For the text-containing cell, return its midpoint in [x, y] coordinate format. 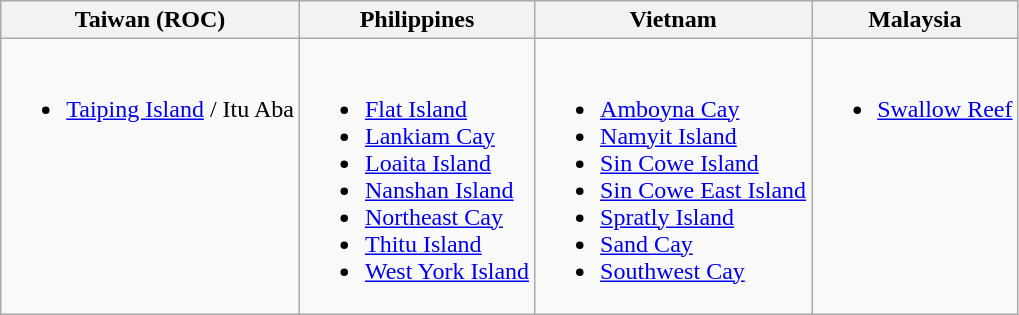
Taiping Island / Itu Aba [150, 176]
Amboyna CayNamyit IslandSin Cowe IslandSin Cowe East IslandSpratly IslandSand CaySouthwest Cay [674, 176]
Flat IslandLankiam CayLoaita IslandNanshan IslandNortheast CayThitu IslandWest York Island [416, 176]
Vietnam [674, 20]
Taiwan (ROC) [150, 20]
Malaysia [915, 20]
Swallow Reef [915, 176]
Philippines [416, 20]
